Pinpoint the cell where the given text exists, returning its [X, Y] midpoint coordinate. 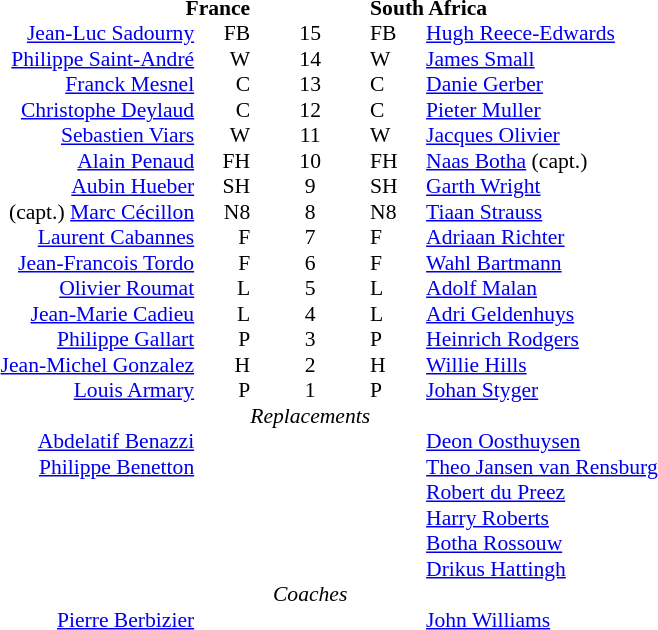
3 [310, 339]
Coaches [310, 595]
14 [310, 59]
10 [310, 161]
7 [310, 237]
15 [310, 33]
8 [310, 212]
5 [310, 289]
2 [310, 365]
11 [310, 135]
12 [310, 110]
1 [310, 391]
4 [310, 314]
6 [310, 263]
9 [310, 187]
Replacements [310, 416]
13 [310, 85]
